Find where the given text appears and provide that cell's center as [X, Y] coordinate. 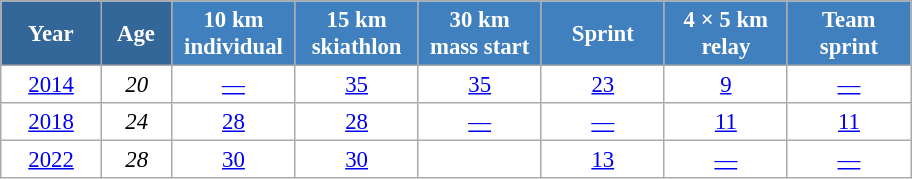
Year [52, 34]
9 [726, 85]
2014 [52, 85]
24 [136, 122]
15 km skiathlon [356, 34]
2018 [52, 122]
13 [602, 160]
30 km mass start [480, 34]
20 [136, 85]
23 [602, 85]
4 × 5 km relay [726, 34]
Sprint [602, 34]
10 km individual [234, 34]
Age [136, 34]
Team sprint [848, 34]
2022 [52, 160]
